Detect which cell encompasses the target text, then output its [X, Y] center coordinate. 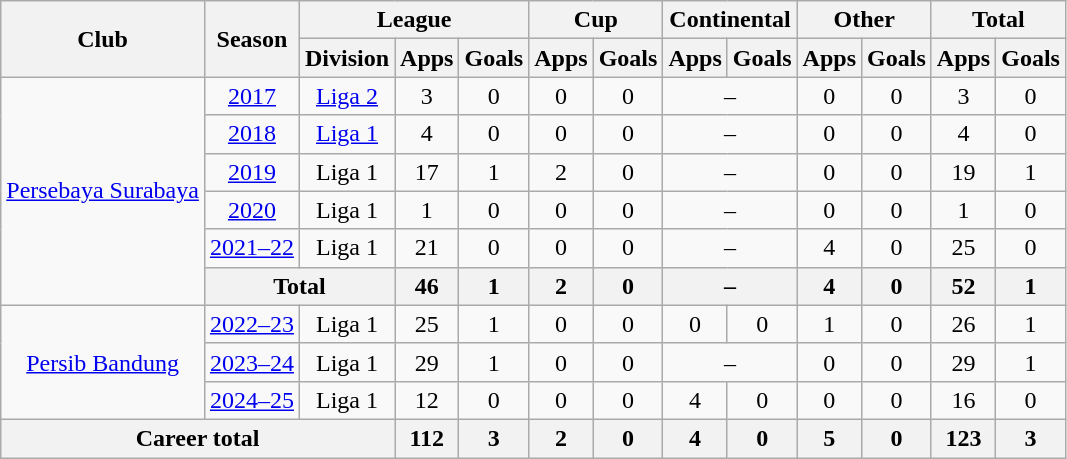
19 [963, 172]
26 [963, 324]
123 [963, 438]
2021–22 [252, 248]
Persebaya Surabaya [103, 191]
Club [103, 39]
Season [252, 39]
2022–23 [252, 324]
Division [346, 58]
5 [829, 438]
2020 [252, 210]
52 [963, 286]
Cup [596, 20]
2017 [252, 96]
Continental [730, 20]
16 [963, 400]
46 [427, 286]
2019 [252, 172]
21 [427, 248]
Liga 2 [346, 96]
12 [427, 400]
112 [427, 438]
League [414, 20]
Persib Bandung [103, 362]
Career total [198, 438]
17 [427, 172]
2023–24 [252, 362]
2018 [252, 134]
2024–25 [252, 400]
Other [864, 20]
